Determine the (X, Y) coordinate at the center of the cell enclosing the given text.  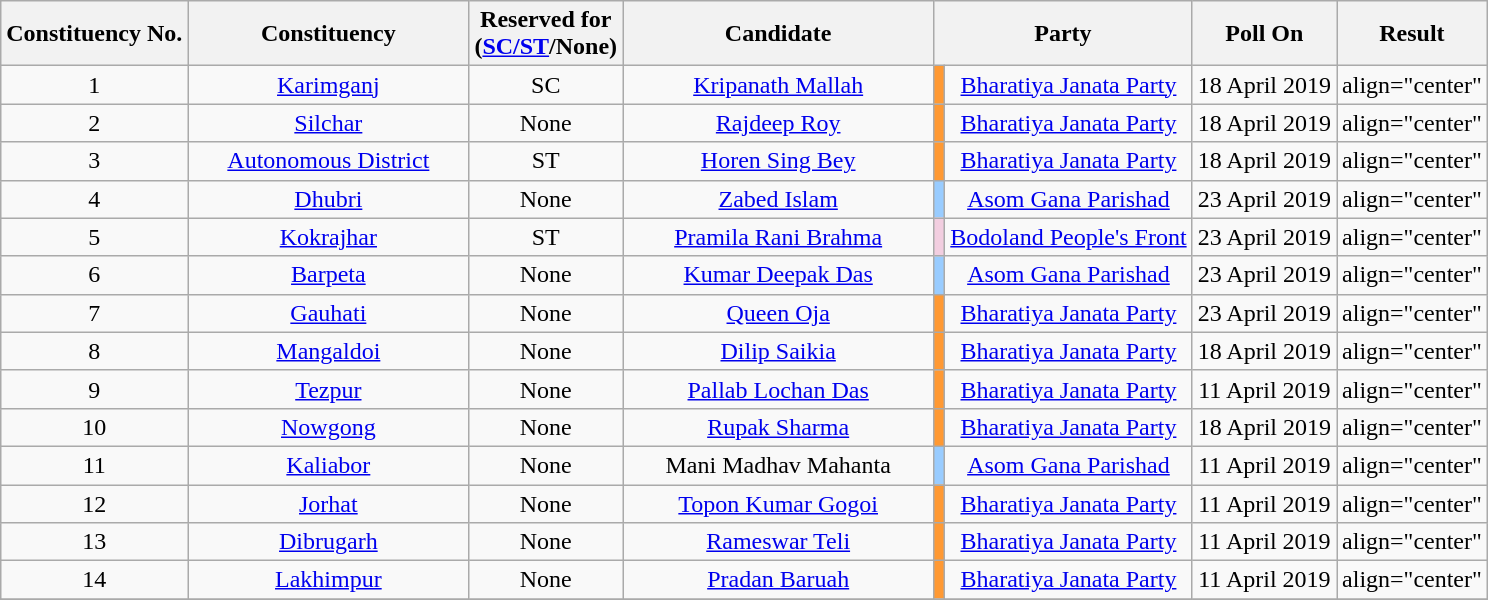
12 (94, 503)
Kripanath Mallah (778, 85)
Rupak Sharma (778, 427)
Result (1412, 34)
Dibrugarh (328, 542)
1 (94, 85)
Bodoland People's Front (1068, 237)
8 (94, 351)
Poll On (1264, 34)
Zabed Islam (778, 199)
Barpeta (328, 275)
Karimganj (328, 85)
Topon Kumar Gogoi (778, 503)
Horen Sing Bey (778, 161)
Rajdeep Roy (778, 123)
10 (94, 427)
Kumar Deepak Das (778, 275)
3 (94, 161)
Jorhat (328, 503)
Kaliabor (328, 465)
6 (94, 275)
Constituency No. (94, 34)
2 (94, 123)
Rameswar Teli (778, 542)
Lakhimpur (328, 580)
Silchar (328, 123)
4 (94, 199)
13 (94, 542)
Mangaldoi (328, 351)
Constituency (328, 34)
Kokrajhar (328, 237)
Party (1063, 34)
Nowgong (328, 427)
Tezpur (328, 389)
Autonomous District (328, 161)
Mani Madhav Mahanta (778, 465)
11 (94, 465)
Candidate (778, 34)
7 (94, 313)
Dhubri (328, 199)
Pallab Lochan Das (778, 389)
14 (94, 580)
5 (94, 237)
Dilip Saikia (778, 351)
9 (94, 389)
Gauhati (328, 313)
SC (546, 85)
Queen Oja (778, 313)
Pramila Rani Brahma (778, 237)
Reserved for(SC/ST/None) (546, 34)
Pradan Baruah (778, 580)
